Provide the [X, Y] coordinate of the cell's center where the given text is located.  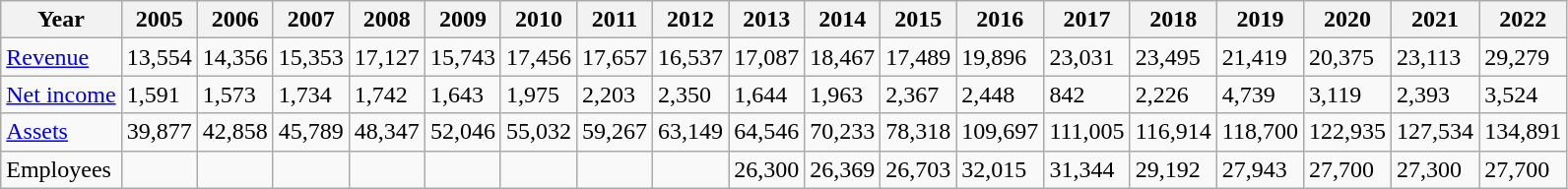
122,935 [1347, 132]
2019 [1260, 20]
45,789 [311, 132]
32,015 [1001, 169]
26,300 [766, 169]
64,546 [766, 132]
118,700 [1260, 132]
1,734 [311, 94]
2,203 [615, 94]
2010 [538, 20]
17,127 [386, 57]
1,742 [386, 94]
2013 [766, 20]
23,113 [1436, 57]
14,356 [234, 57]
63,149 [691, 132]
Employees [61, 169]
16,537 [691, 57]
2007 [311, 20]
2014 [843, 20]
2,226 [1173, 94]
134,891 [1523, 132]
39,877 [160, 132]
127,534 [1436, 132]
2005 [160, 20]
Year [61, 20]
2016 [1001, 20]
27,943 [1260, 169]
2022 [1523, 20]
2018 [1173, 20]
19,896 [1001, 57]
Revenue [61, 57]
13,554 [160, 57]
1,591 [160, 94]
15,353 [311, 57]
2012 [691, 20]
2,393 [1436, 94]
109,697 [1001, 132]
15,743 [463, 57]
20,375 [1347, 57]
21,419 [1260, 57]
2021 [1436, 20]
2,448 [1001, 94]
59,267 [615, 132]
Net income [61, 94]
18,467 [843, 57]
1,975 [538, 94]
1,573 [234, 94]
31,344 [1087, 169]
17,657 [615, 57]
26,369 [843, 169]
29,279 [1523, 57]
2011 [615, 20]
2015 [918, 20]
1,963 [843, 94]
29,192 [1173, 169]
2006 [234, 20]
1,643 [463, 94]
111,005 [1087, 132]
26,703 [918, 169]
2,350 [691, 94]
48,347 [386, 132]
842 [1087, 94]
1,644 [766, 94]
78,318 [918, 132]
3,119 [1347, 94]
23,031 [1087, 57]
70,233 [843, 132]
27,300 [1436, 169]
17,489 [918, 57]
23,495 [1173, 57]
2009 [463, 20]
2020 [1347, 20]
55,032 [538, 132]
42,858 [234, 132]
3,524 [1523, 94]
2017 [1087, 20]
4,739 [1260, 94]
17,456 [538, 57]
52,046 [463, 132]
17,087 [766, 57]
2008 [386, 20]
2,367 [918, 94]
116,914 [1173, 132]
Assets [61, 132]
